Return [x, y] of the center of cell containing provided text 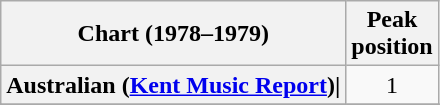
1 [392, 85]
Peakposition [392, 34]
Chart (1978–1979) [174, 34]
Australian (Kent Music Report)| [174, 85]
